Capture the cell that displays the provided text and extract its [x, y] central coordinate. 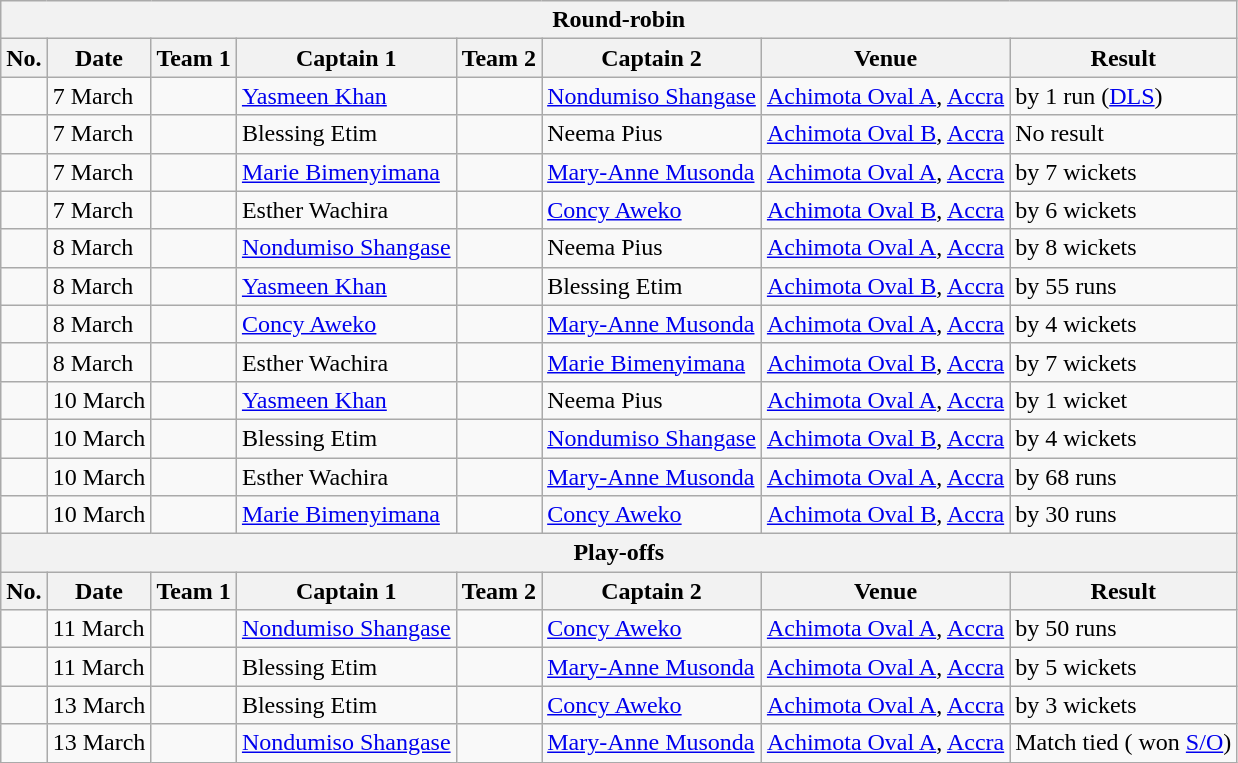
Match tied ( won S/O) [1124, 743]
by 30 runs [1124, 515]
by 6 wickets [1124, 210]
Round-robin [619, 20]
by 55 runs [1124, 286]
by 3 wickets [1124, 705]
by 1 run (DLS) [1124, 96]
Play-offs [619, 553]
No result [1124, 134]
by 68 runs [1124, 477]
by 1 wicket [1124, 400]
by 50 runs [1124, 629]
by 5 wickets [1124, 667]
by 8 wickets [1124, 248]
